Pinpoint the cell where the given text exists, returning its (X, Y) midpoint coordinate. 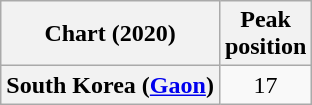
Chart (2020) (110, 34)
17 (265, 85)
Peakposition (265, 34)
South Korea (Gaon) (110, 85)
